Identify which cell holds the provided text, then report its (x, y) central coordinate. 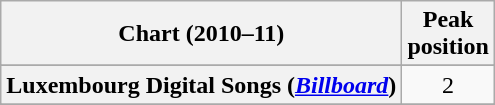
Chart (2010–11) (202, 34)
2 (448, 85)
Peakposition (448, 34)
Luxembourg Digital Songs (Billboard) (202, 85)
